Output the (X, Y) coordinate of the center of the cell containing the given text.  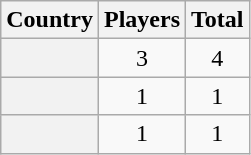
Players (142, 20)
4 (218, 58)
Country (50, 20)
Total (218, 20)
3 (142, 58)
